Output the (x, y) coordinate of the center of the cell containing the given text.  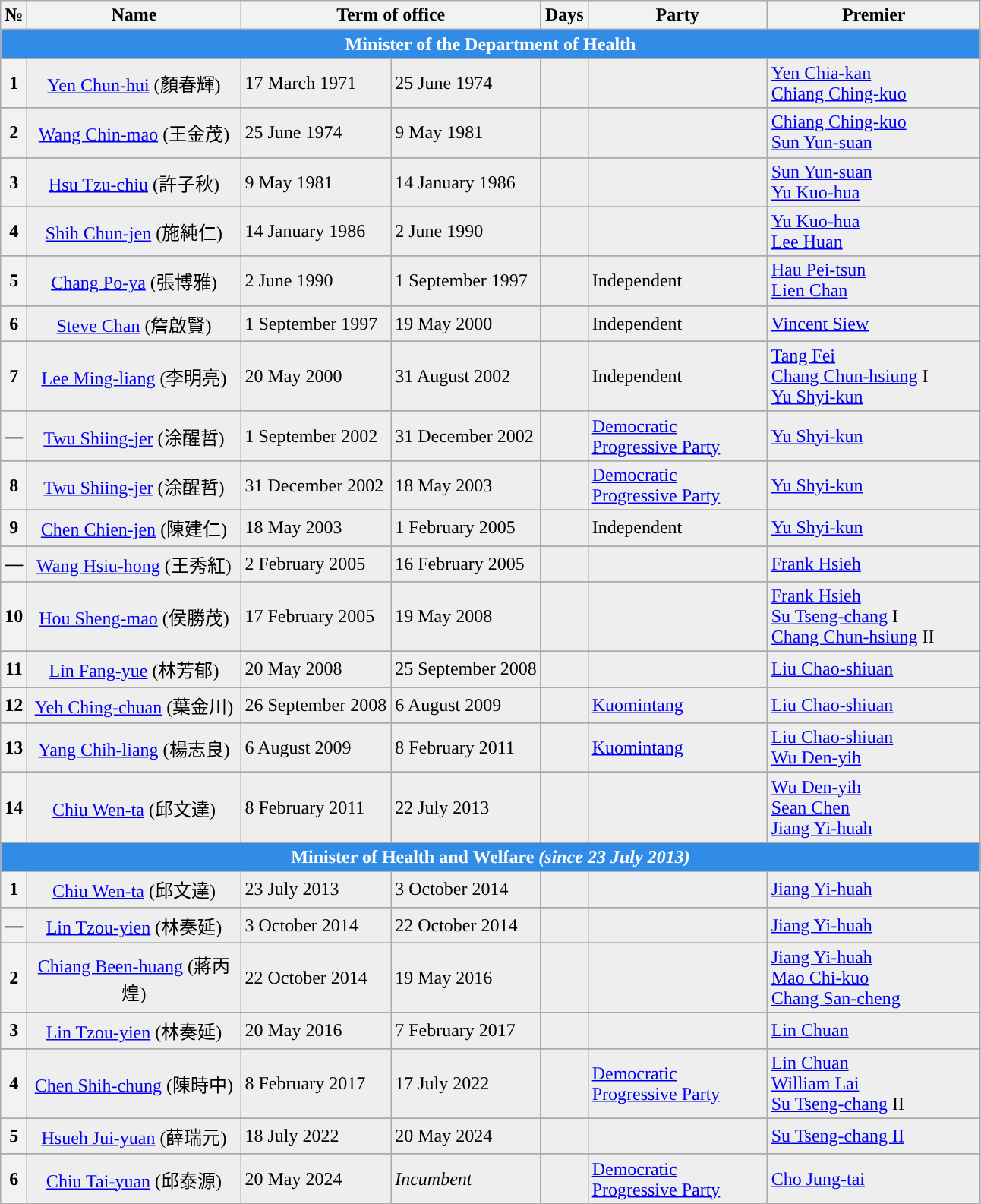
19 May 2000 (466, 324)
20 May 2016 (316, 1030)
Yen Chun-hui (顏春輝) (134, 84)
20 May 2008 (316, 670)
19 May 2008 (466, 617)
Term of office (390, 15)
13 (14, 747)
Steve Chan (詹啟賢) (134, 324)
Chang Po-ya (張博雅) (134, 281)
Wang Hsiu-hong (王秀紅) (134, 564)
17 February 2005 (316, 617)
Incumbent (466, 1179)
Sun Yun-suanYu Kuo-hua (873, 182)
8 (14, 485)
1 September 2002 (316, 436)
Name (134, 15)
17 March 1971 (316, 84)
Wu Den-yihSean ChenJiang Yi-huah (873, 807)
Lin ChuanWilliam LaiSu Tseng-chang II (873, 1083)
22 July 2013 (466, 807)
Yu Kuo-huaLee Huan (873, 231)
Yen Chia-kanChiang Ching-kuo (873, 84)
Lin Chuan (873, 1030)
Wang Chin-mao (王金茂) (134, 132)
11 (14, 670)
Su Tseng-chang II (873, 1136)
Party (677, 15)
Minister of Health and Welfare (since 23 July 2013) (490, 857)
Days (564, 15)
19 May 2016 (466, 978)
2 February 2005 (316, 564)
17 July 2022 (466, 1083)
10 (14, 617)
Jiang Yi-huahMao Chi-kuoChang San-cheng (873, 978)
Hau Pei-tsunLien Chan (873, 281)
18 July 2022 (316, 1136)
Chiang Ching-kuoSun Yun-suan (873, 132)
Liu Chao-shiuanWu Den-yih (873, 747)
16 February 2005 (466, 564)
8 February 2017 (316, 1083)
7 (14, 376)
7 February 2017 (466, 1030)
25 September 2008 (466, 670)
Hsueh Jui-yuan (薛瑞元) (134, 1136)
Vincent Siew (873, 324)
Hsu Tzu-chiu (許子秋) (134, 182)
9 (14, 527)
14 (14, 807)
Frank Hsieh (873, 564)
1 February 2005 (466, 527)
Yeh Ching-chuan (葉金川) (134, 705)
20 May 2000 (316, 376)
№ (14, 15)
Cho Jung-tai (873, 1179)
Tang FeiChang Chun-hsiung IYu Shyi-kun (873, 376)
Chiang Been-huang (蔣丙煌) (134, 978)
26 September 2008 (316, 705)
Lee Ming-liang (李明亮) (134, 376)
12 (14, 705)
Chiu Tai-yuan (邱泰源) (134, 1179)
Yang Chih-liang (楊志良) (134, 747)
31 August 2002 (466, 376)
Chen Shih-chung (陳時中) (134, 1083)
Chen Chien-jen (陳建仁) (134, 527)
Minister of the Department of Health (490, 44)
Frank HsiehSu Tseng-chang IChang Chun-hsiung II (873, 617)
Hou Sheng-mao (侯勝茂) (134, 617)
23 July 2013 (316, 889)
Premier (873, 15)
Shih Chun-jen (施純仁) (134, 231)
Lin Fang-yue (林芳郁) (134, 670)
